Return [x, y] of the center of cell containing provided text 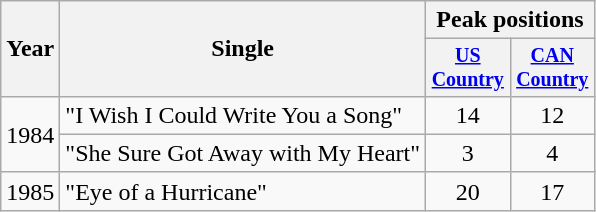
1984 [30, 134]
"Eye of a Hurricane" [243, 191]
CAN Country [552, 68]
20 [468, 191]
1985 [30, 191]
3 [468, 153]
12 [552, 115]
"She Sure Got Away with My Heart" [243, 153]
US Country [468, 68]
17 [552, 191]
4 [552, 153]
"I Wish I Could Write You a Song" [243, 115]
Year [30, 49]
Peak positions [510, 20]
14 [468, 115]
Single [243, 49]
